Return the (X, Y) coordinate for the center point of the cell that contains the specified text.  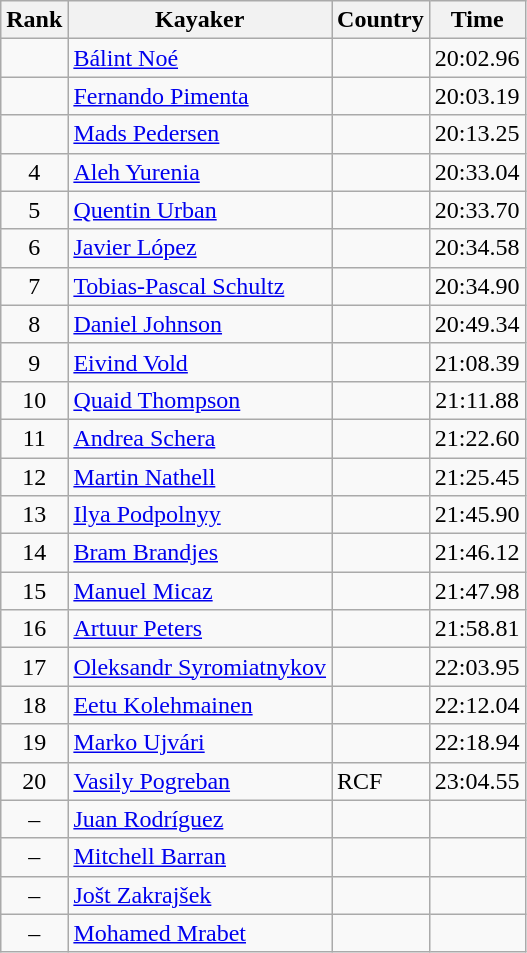
21:25.45 (477, 477)
Javier López (200, 248)
Manuel Micaz (200, 591)
18 (34, 705)
21:46.12 (477, 553)
Quentin Urban (200, 210)
7 (34, 286)
Rank (34, 20)
20:33.04 (477, 172)
Eivind Vold (200, 362)
10 (34, 400)
Kayaker (200, 20)
17 (34, 667)
Time (477, 20)
Mads Pedersen (200, 134)
15 (34, 591)
Fernando Pimenta (200, 96)
Andrea Schera (200, 438)
20:13.25 (477, 134)
21:22.60 (477, 438)
Bram Brandjes (200, 553)
Vasily Pogreban (200, 781)
Bálint Noé (200, 58)
Oleksandr Syromiatnykov (200, 667)
4 (34, 172)
Mitchell Barran (200, 857)
21:47.98 (477, 591)
20:33.70 (477, 210)
21:58.81 (477, 629)
Eetu Kolehmainen (200, 705)
22:18.94 (477, 743)
RCF (381, 781)
Aleh Yurenia (200, 172)
Marko Ujvári (200, 743)
20:02.96 (477, 58)
20:34.58 (477, 248)
21:08.39 (477, 362)
Country (381, 20)
8 (34, 324)
9 (34, 362)
Quaid Thompson (200, 400)
19 (34, 743)
12 (34, 477)
16 (34, 629)
Daniel Johnson (200, 324)
22:12.04 (477, 705)
13 (34, 515)
Tobias-Pascal Schultz (200, 286)
22:03.95 (477, 667)
20:34.90 (477, 286)
20 (34, 781)
20:03.19 (477, 96)
11 (34, 438)
21:11.88 (477, 400)
23:04.55 (477, 781)
Martin Nathell (200, 477)
Jošt Zakrajšek (200, 895)
Artuur Peters (200, 629)
5 (34, 210)
Ilya Podpolnyy (200, 515)
6 (34, 248)
Mohamed Mrabet (200, 933)
14 (34, 553)
20:49.34 (477, 324)
Juan Rodríguez (200, 819)
21:45.90 (477, 515)
